Determine the (x, y) coordinate at the center of the cell enclosing the given text.  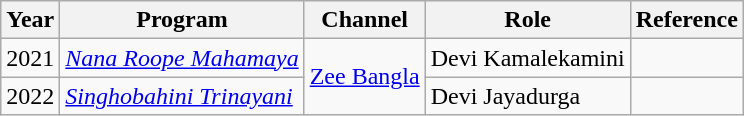
Nana Roope Mahamaya (182, 58)
Channel (364, 20)
Singhobahini Trinayani (182, 96)
2022 (30, 96)
Year (30, 20)
Reference (686, 20)
Role (528, 20)
Program (182, 20)
Devi Kamalekamini (528, 58)
Devi Jayadurga (528, 96)
Zee Bangla (364, 77)
2021 (30, 58)
